Identify which cell holds the provided text, then report its (x, y) central coordinate. 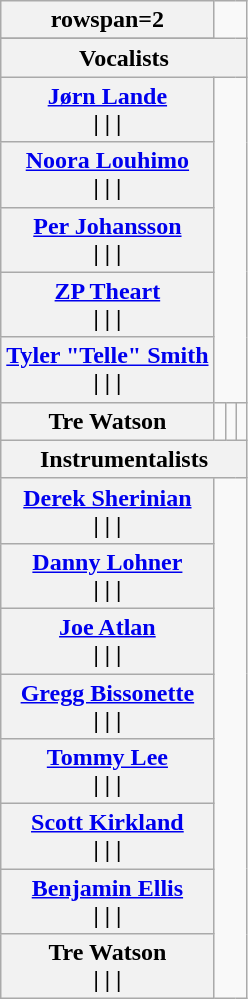
Tre Watson| | | (108, 966)
Derek Sherinian| | | (108, 510)
Danny Lohner| | | (108, 576)
Tre Watson (108, 421)
Benjamin Ellis| | | (108, 902)
rowspan=2 (108, 20)
Tommy Lee| | | (108, 772)
Noora Louhimo| | | (108, 174)
ZP Theart| | | (108, 304)
Gregg Bissonette| | | (108, 706)
Instrumentalists (124, 459)
Jørn Lande| | | (108, 110)
Per Johansson| | | (108, 240)
Vocalists (124, 58)
Tyler "Telle" Smith| | | (108, 370)
Scott Kirkland| | | (108, 836)
Joe Atlan| | | (108, 640)
